Extract the [X, Y] coordinate from the center of the cell holding the provided text.  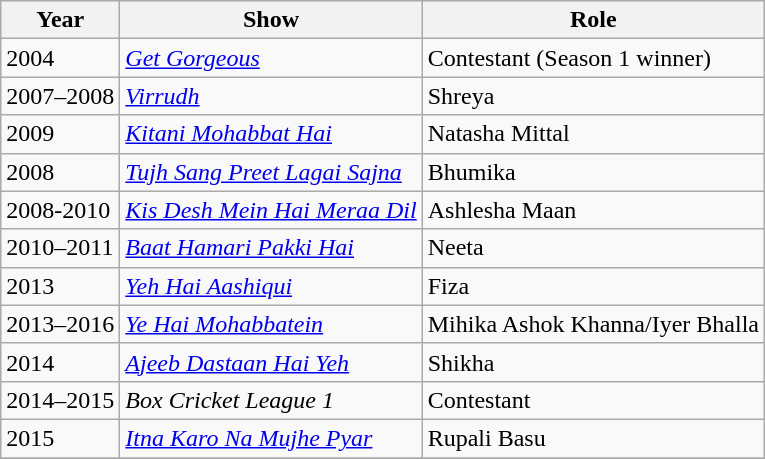
Box Cricket League 1 [271, 400]
2008-2010 [60, 210]
2010–2011 [60, 248]
Year [60, 20]
Shreya [593, 96]
Ye Hai Mohabbatein [271, 324]
Show [271, 20]
Fiza [593, 286]
Baat Hamari Pakki Hai [271, 248]
Bhumika [593, 172]
Get Gorgeous [271, 58]
2013 [60, 286]
Role [593, 20]
Mihika Ashok Khanna/Iyer Bhalla [593, 324]
Itna Karo Na Mujhe Pyar [271, 438]
Ajeeb Dastaan Hai Yeh [271, 362]
Ashlesha Maan [593, 210]
2009 [60, 134]
Yeh Hai Aashiqui [271, 286]
Kitani Mohabbat Hai [271, 134]
Neeta [593, 248]
Contestant (Season 1 winner) [593, 58]
Kis Desh Mein Hai Meraa Dil [271, 210]
2015 [60, 438]
Virrudh [271, 96]
Natasha Mittal [593, 134]
Contestant [593, 400]
Rupali Basu [593, 438]
2014–2015 [60, 400]
Shikha [593, 362]
2004 [60, 58]
2008 [60, 172]
Tujh Sang Preet Lagai Sajna [271, 172]
2007–2008 [60, 96]
2014 [60, 362]
2013–2016 [60, 324]
